Return the (x, y) coordinate for the center point of the cell that contains the specified text.  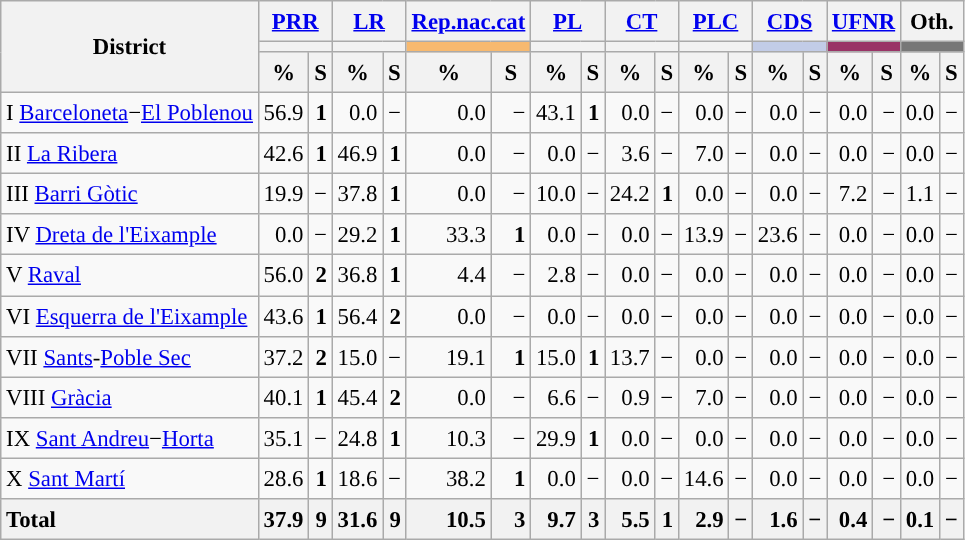
23.6 (778, 234)
Total (130, 520)
18.6 (357, 478)
35.1 (283, 438)
VIII Gràcia (130, 398)
III Barri Gòtic (130, 194)
VI Esquerra de l'Eixample (130, 316)
V Raval (130, 276)
1.6 (778, 520)
42.6 (283, 154)
43.6 (283, 316)
I Barceloneta−El Poblenou (130, 114)
0.4 (850, 520)
Rep.nac.cat (468, 22)
10.5 (448, 520)
24.2 (630, 194)
5.5 (630, 520)
2.8 (556, 276)
6.6 (556, 398)
LR (369, 22)
X Sant Martí (130, 478)
56.4 (357, 316)
4.4 (448, 276)
29.9 (556, 438)
13.7 (630, 356)
24.8 (357, 438)
37.8 (357, 194)
0.9 (630, 398)
CT (642, 22)
45.4 (357, 398)
33.3 (448, 234)
10.0 (556, 194)
29.2 (357, 234)
II La Ribera (130, 154)
36.8 (357, 276)
0.1 (920, 520)
VII Sants-Poble Sec (130, 356)
43.1 (556, 114)
13.9 (703, 234)
46.9 (357, 154)
PRR (295, 22)
1.1 (920, 194)
IV Dreta de l'Eixample (130, 234)
9.7 (556, 520)
31.6 (357, 520)
PL (568, 22)
19.9 (283, 194)
37.9 (283, 520)
40.1 (283, 398)
Oth. (932, 22)
56.0 (283, 276)
56.9 (283, 114)
7.2 (850, 194)
District (130, 47)
10.3 (448, 438)
PLC (715, 22)
28.6 (283, 478)
19.1 (448, 356)
2.9 (703, 520)
UFNR (864, 22)
CDS (790, 22)
37.2 (283, 356)
IX Sant Andreu−Horta (130, 438)
3.6 (630, 154)
14.6 (703, 478)
38.2 (448, 478)
